For the text-containing cell, return its midpoint in (x, y) coordinate format. 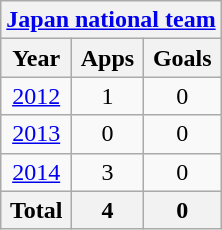
4 (108, 210)
Goals (182, 58)
1 (108, 96)
2014 (36, 172)
2013 (36, 134)
3 (108, 172)
Apps (108, 58)
Year (36, 58)
2012 (36, 96)
Japan national team (111, 20)
Total (36, 210)
